Identify which cell holds the provided text, then report its (x, y) central coordinate. 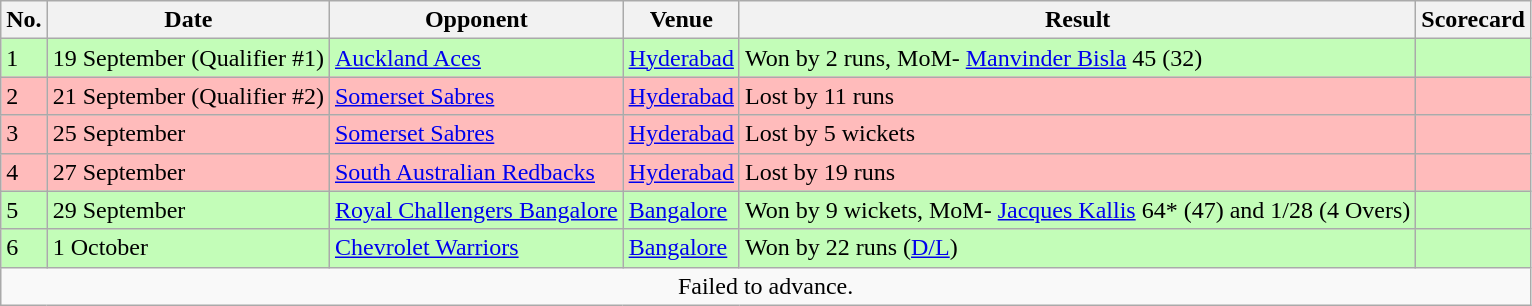
Scorecard (1474, 20)
29 September (188, 210)
Failed to advance. (766, 286)
19 September (Qualifier #1) (188, 58)
1 (24, 58)
Result (1077, 20)
Lost by 11 runs (1077, 96)
Venue (681, 20)
Opponent (476, 20)
No. (24, 20)
25 September (188, 134)
2 (24, 96)
Auckland Aces (476, 58)
21 September (Qualifier #2) (188, 96)
Won by 22 runs (D/L) (1077, 248)
Won by 2 runs, MoM- Manvinder Bisla 45 (32) (1077, 58)
4 (24, 172)
Date (188, 20)
South Australian Redbacks (476, 172)
Royal Challengers Bangalore (476, 210)
6 (24, 248)
5 (24, 210)
Lost by 5 wickets (1077, 134)
3 (24, 134)
Lost by 19 runs (1077, 172)
27 September (188, 172)
Chevrolet Warriors (476, 248)
Won by 9 wickets, MoM- Jacques Kallis 64* (47) and 1/28 (4 Overs) (1077, 210)
1 October (188, 248)
